Identify which cell holds the provided text, then report its (x, y) central coordinate. 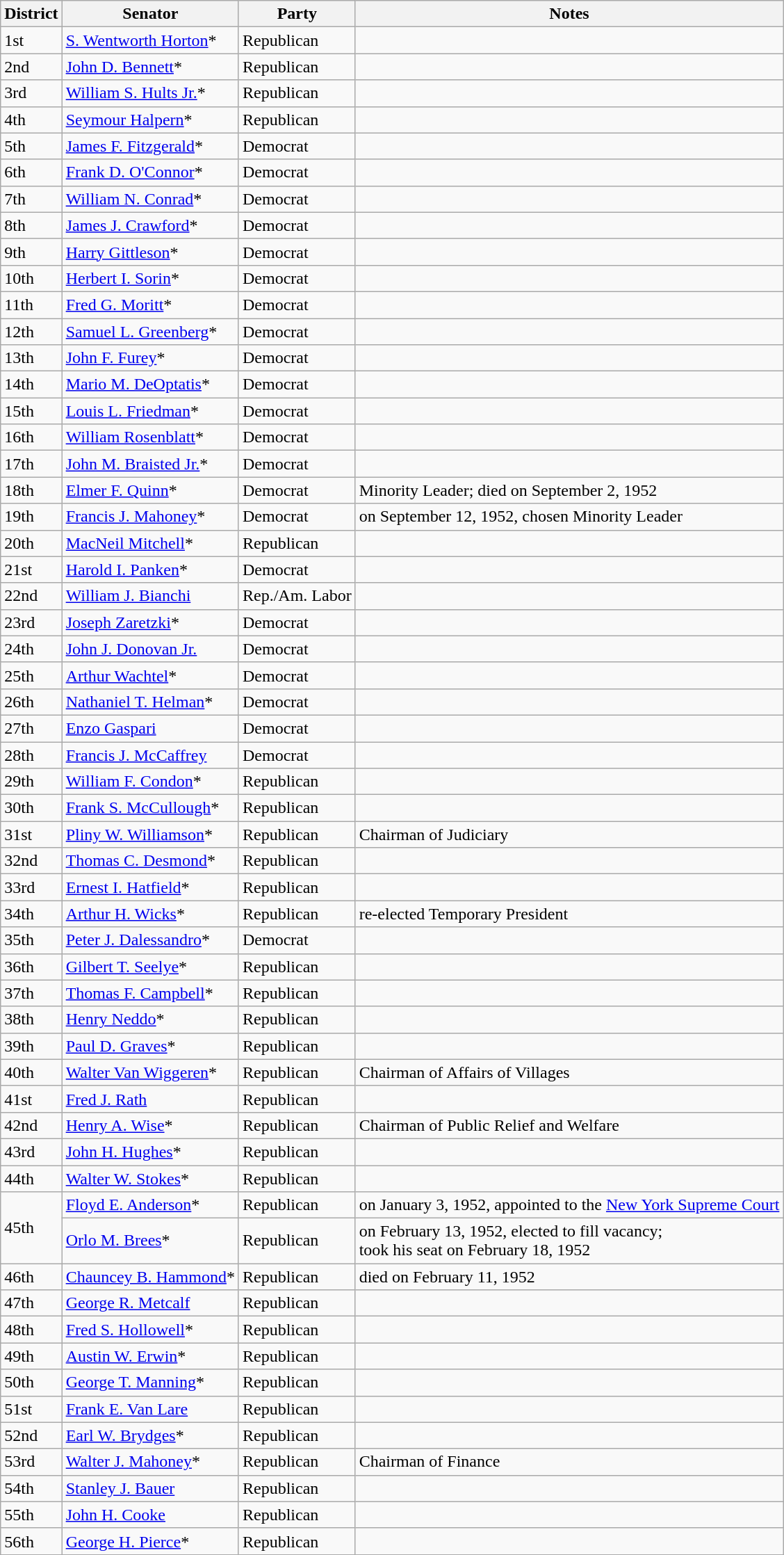
Louis L. Friedman* (150, 411)
6th (31, 172)
John F. Furey* (150, 358)
4th (31, 120)
George T. Manning* (150, 1383)
41st (31, 1099)
James F. Fitzgerald* (150, 146)
MacNeil Mitchell* (150, 543)
42nd (31, 1125)
John D. Bennett* (150, 67)
Samuel L. Greenberg* (150, 332)
29th (31, 782)
50th (31, 1383)
Henry Neddo* (150, 1020)
56th (31, 1541)
Herbert I. Sorin* (150, 278)
Ernest I. Hatfield* (150, 887)
19th (31, 517)
Nathaniel T. Helman* (150, 702)
37th (31, 993)
Elmer F. Quinn* (150, 490)
38th (31, 1020)
35th (31, 940)
52nd (31, 1435)
Floyd E. Anderson* (150, 1205)
Chairman of Public Relief and Welfare (569, 1125)
21st (31, 570)
Thomas C. Desmond* (150, 861)
49th (31, 1356)
Mario M. DeOptatis* (150, 385)
Joseph Zaretzki* (150, 622)
William Rosenblatt* (150, 437)
39th (31, 1046)
25th (31, 675)
48th (31, 1330)
40th (31, 1072)
Henry A. Wise* (150, 1125)
51st (31, 1409)
District (31, 14)
Pliny W. Williamson* (150, 835)
died on February 11, 1952 (569, 1277)
24th (31, 649)
James J. Crawford* (150, 225)
Harry Gittleson* (150, 252)
Fred G. Moritt* (150, 305)
Walter W. Stokes* (150, 1179)
43rd (31, 1152)
17th (31, 464)
Earl W. Brydges* (150, 1435)
10th (31, 278)
Chairman of Judiciary (569, 835)
Minority Leader; died on September 2, 1952 (569, 490)
Chauncey B. Hammond* (150, 1277)
5th (31, 146)
44th (31, 1179)
William S. Hults Jr.* (150, 93)
Peter J. Dalessandro* (150, 940)
Chairman of Affairs of Villages (569, 1072)
18th (31, 490)
32nd (31, 861)
31st (31, 835)
46th (31, 1277)
28th (31, 755)
Walter Van Wiggeren* (150, 1072)
Party (297, 14)
Senator (150, 14)
22nd (31, 596)
Frank D. O'Connor* (150, 172)
John M. Braisted Jr.* (150, 464)
Walter J. Mahoney* (150, 1462)
on January 3, 1952, appointed to the New York Supreme Court (569, 1205)
Notes (569, 14)
George H. Pierce* (150, 1541)
1st (31, 40)
Gilbert T. Seelye* (150, 967)
John J. Donovan Jr. (150, 649)
47th (31, 1303)
Seymour Halpern* (150, 120)
3rd (31, 93)
re-elected Temporary President (569, 914)
15th (31, 411)
Orlo M. Brees* (150, 1241)
45th (31, 1228)
11th (31, 305)
Thomas F. Campbell* (150, 993)
9th (31, 252)
Rep./Am. Labor (297, 596)
William N. Conrad* (150, 199)
12th (31, 332)
William F. Condon* (150, 782)
54th (31, 1488)
Francis J. McCaffrey (150, 755)
John H. Cooke (150, 1515)
on February 13, 1952, elected to fill vacancy; took his seat on February 18, 1952 (569, 1241)
30th (31, 808)
13th (31, 358)
26th (31, 702)
Frank S. McCullough* (150, 808)
Arthur H. Wicks* (150, 914)
55th (31, 1515)
Francis J. Mahoney* (150, 517)
Austin W. Erwin* (150, 1356)
Paul D. Graves* (150, 1046)
2nd (31, 67)
14th (31, 385)
23rd (31, 622)
Chairman of Finance (569, 1462)
George R. Metcalf (150, 1303)
William J. Bianchi (150, 596)
Frank E. Van Lare (150, 1409)
53rd (31, 1462)
Arthur Wachtel* (150, 675)
John H. Hughes* (150, 1152)
16th (31, 437)
27th (31, 728)
20th (31, 543)
Stanley J. Bauer (150, 1488)
on September 12, 1952, chosen Minority Leader (569, 517)
Fred J. Rath (150, 1099)
33rd (31, 887)
Enzo Gaspari (150, 728)
Fred S. Hollowell* (150, 1330)
36th (31, 967)
S. Wentworth Horton* (150, 40)
34th (31, 914)
Harold I. Panken* (150, 570)
8th (31, 225)
7th (31, 199)
